Identify which cell holds the provided text, then report its [x, y] central coordinate. 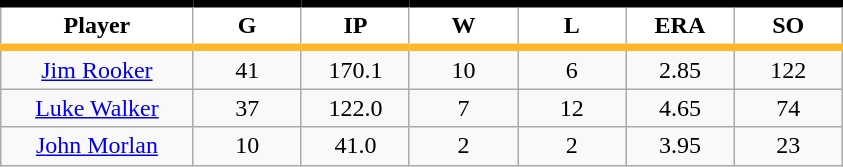
41 [247, 68]
John Morlan [97, 146]
SO [788, 26]
IP [355, 26]
6 [572, 68]
12 [572, 108]
41.0 [355, 146]
2.85 [680, 68]
W [463, 26]
74 [788, 108]
G [247, 26]
122 [788, 68]
37 [247, 108]
170.1 [355, 68]
Luke Walker [97, 108]
4.65 [680, 108]
Jim Rooker [97, 68]
7 [463, 108]
L [572, 26]
ERA [680, 26]
23 [788, 146]
Player [97, 26]
122.0 [355, 108]
3.95 [680, 146]
